Output the [X, Y] coordinate of the center of the cell containing the given text.  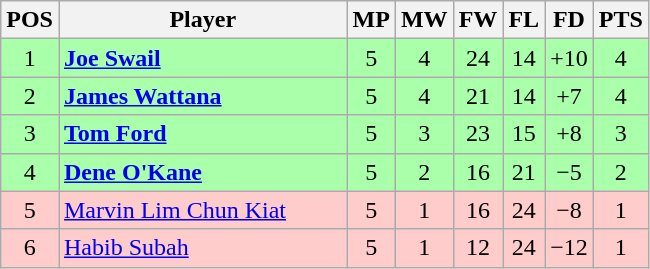
15 [524, 134]
FL [524, 20]
+10 [570, 58]
+7 [570, 96]
James Wattana [202, 96]
−5 [570, 172]
POS [30, 20]
Tom Ford [202, 134]
12 [478, 248]
Dene O'Kane [202, 172]
Joe Swail [202, 58]
MW [424, 20]
23 [478, 134]
Habib Subah [202, 248]
−12 [570, 248]
FW [478, 20]
MP [371, 20]
Marvin Lim Chun Kiat [202, 210]
FD [570, 20]
Player [202, 20]
PTS [620, 20]
−8 [570, 210]
6 [30, 248]
+8 [570, 134]
